Locate the cell with the specified text and output its [X, Y] center coordinate. 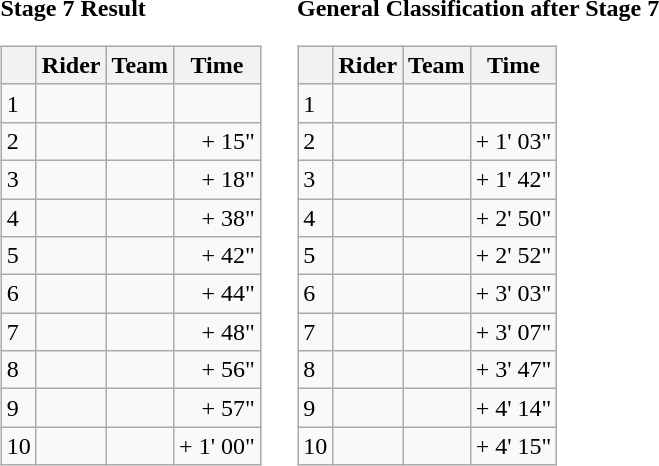
+ 1' 03" [514, 141]
+ 18" [218, 179]
+ 2' 50" [514, 217]
+ 15" [218, 141]
+ 44" [218, 294]
+ 57" [218, 408]
+ 1' 42" [514, 179]
+ 2' 52" [514, 256]
+ 3' 07" [514, 332]
+ 42" [218, 256]
+ 48" [218, 332]
+ 3' 47" [514, 370]
+ 56" [218, 370]
+ 3' 03" [514, 294]
+ 4' 15" [514, 446]
+ 1' 00" [218, 446]
+ 4' 14" [514, 408]
+ 38" [218, 217]
